Determine the (x, y) coordinate at the center of the cell enclosing the given text.  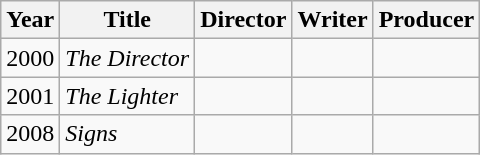
2008 (30, 134)
Director (244, 20)
Title (128, 20)
Writer (332, 20)
2000 (30, 58)
The Director (128, 58)
Year (30, 20)
Producer (426, 20)
The Lighter (128, 96)
2001 (30, 96)
Signs (128, 134)
